Output the [X, Y] coordinate of the center of the cell containing the given text.  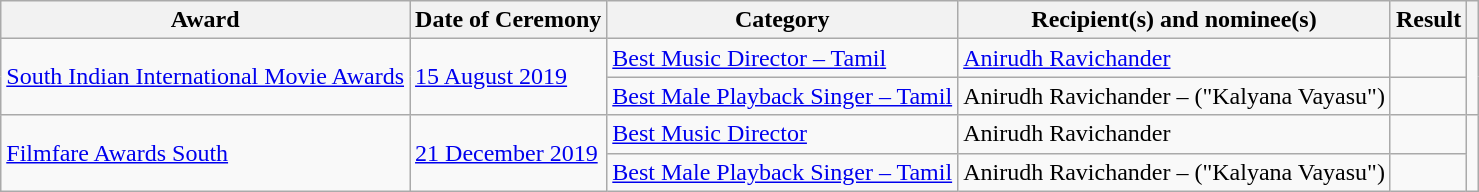
South Indian International Movie Awards [206, 77]
Best Music Director – Tamil [782, 58]
Category [782, 20]
Filmfare Awards South [206, 153]
Date of Ceremony [508, 20]
21 December 2019 [508, 153]
Recipient(s) and nominee(s) [1174, 20]
Best Music Director [782, 134]
15 August 2019 [508, 77]
Result [1428, 20]
Award [206, 20]
